Capture the cell that displays the provided text and extract its (X, Y) central coordinate. 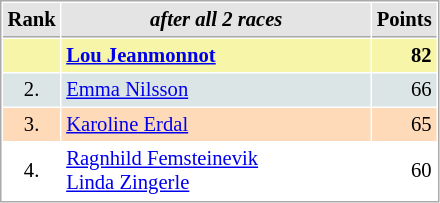
2. (32, 90)
Ragnhild Femsteinevik Linda Zingerle (216, 170)
60 (404, 170)
Lou Jeanmonnot (216, 56)
4. (32, 170)
Emma Nilsson (216, 90)
after all 2 races (216, 20)
66 (404, 90)
82 (404, 56)
Points (404, 20)
3. (32, 124)
65 (404, 124)
Rank (32, 20)
Karoline Erdal (216, 124)
